Return the (X, Y) coordinate for the center point of the cell that contains the specified text.  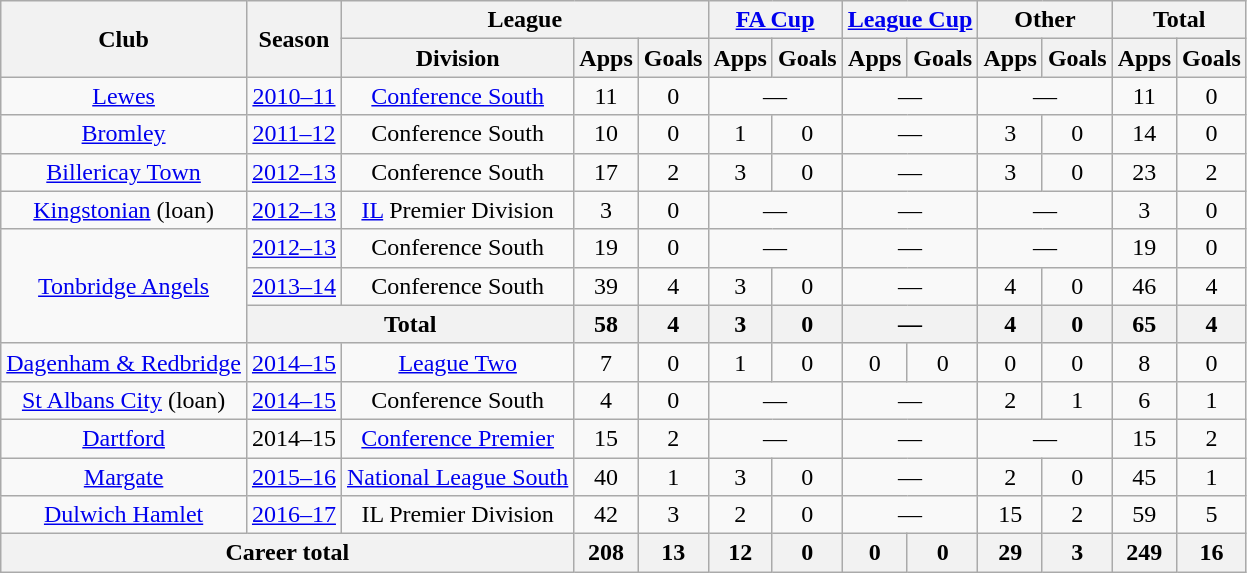
249 (1144, 553)
Bromley (124, 134)
7 (606, 362)
Billericay Town (124, 172)
League (524, 20)
Kingstonian (loan) (124, 210)
13 (673, 553)
65 (1144, 324)
Dagenham & Redbridge (124, 362)
Career total (288, 553)
Season (294, 39)
14 (1144, 134)
2016–17 (294, 515)
Dartford (124, 438)
2010–11 (294, 96)
45 (1144, 477)
12 (740, 553)
Lewes (124, 96)
6 (1144, 400)
5 (1212, 515)
2011–12 (294, 134)
58 (606, 324)
59 (1144, 515)
Club (124, 39)
National League South (457, 477)
29 (1010, 553)
10 (606, 134)
St Albans City (loan) (124, 400)
16 (1212, 553)
23 (1144, 172)
Other (1045, 20)
46 (1144, 286)
Conference Premier (457, 438)
Dulwich Hamlet (124, 515)
Margate (124, 477)
40 (606, 477)
8 (1144, 362)
Tonbridge Angels (124, 286)
39 (606, 286)
2013–14 (294, 286)
208 (606, 553)
League Cup (910, 20)
2015–16 (294, 477)
Division (457, 58)
FA Cup (775, 20)
42 (606, 515)
17 (606, 172)
League Two (457, 362)
